Return [X, Y] of the center of cell containing provided text 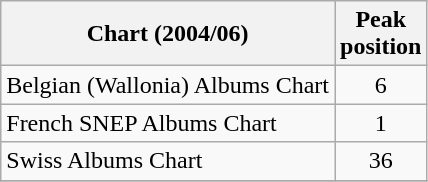
6 [380, 85]
Chart (2004/06) [168, 34]
Belgian (Wallonia) Albums Chart [168, 85]
Peakposition [380, 34]
Swiss Albums Chart [168, 161]
36 [380, 161]
French SNEP Albums Chart [168, 123]
1 [380, 123]
